Locate the cell with the specified text and output its (X, Y) center coordinate. 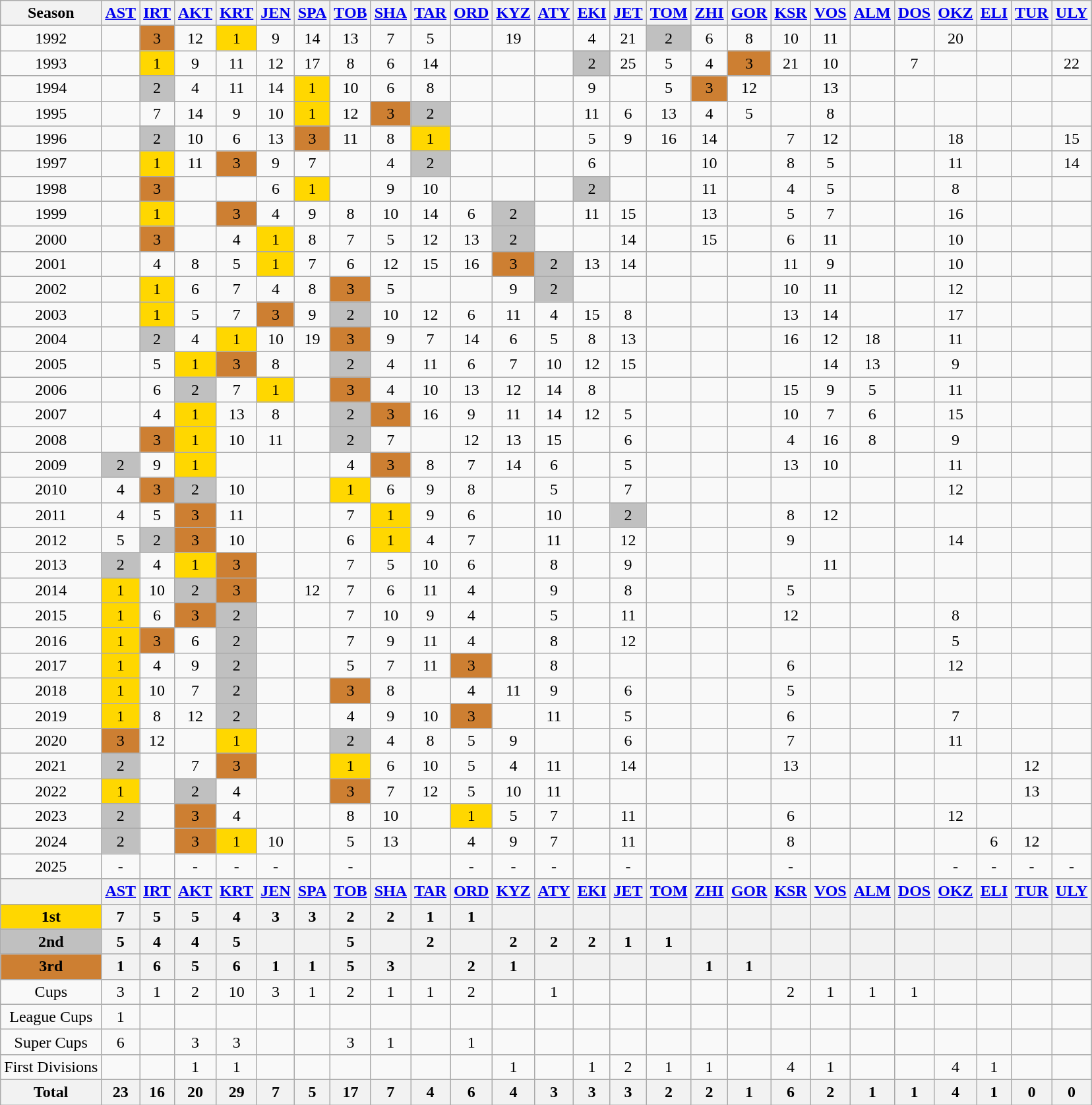
1997 (51, 164)
2000 (51, 239)
2019 (51, 715)
2013 (51, 565)
2003 (51, 314)
2006 (51, 390)
2007 (51, 415)
1996 (51, 138)
2020 (51, 741)
1998 (51, 189)
2010 (51, 490)
29 (237, 1092)
22 (1072, 63)
1st (51, 916)
3rd (51, 967)
2024 (51, 841)
2008 (51, 440)
25 (628, 63)
1995 (51, 113)
2018 (51, 690)
1994 (51, 88)
Season (51, 13)
First Divisions (51, 1067)
2012 (51, 540)
2002 (51, 289)
2004 (51, 340)
2023 (51, 816)
2014 (51, 590)
2017 (51, 665)
1993 (51, 63)
1992 (51, 38)
2009 (51, 465)
League Cups (51, 1017)
23 (121, 1092)
2011 (51, 515)
2025 (51, 866)
Super Cups (51, 1042)
2001 (51, 264)
2021 (51, 766)
2nd (51, 941)
2022 (51, 791)
2016 (51, 640)
2015 (51, 615)
1999 (51, 214)
2005 (51, 365)
Total (51, 1092)
Cups (51, 992)
